Search for the cell housing the specified text and yield its [X, Y] center coordinate. 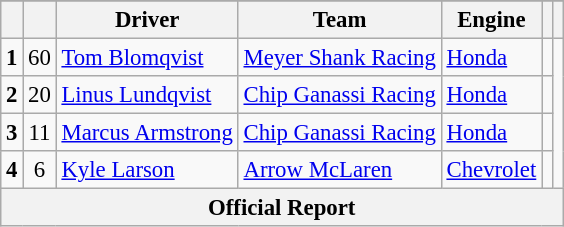
Linus Lundqvist [147, 95]
4 [12, 170]
2 [12, 95]
Engine [491, 20]
Team [340, 20]
3 [12, 133]
Official Report [282, 208]
Driver [147, 20]
Marcus Armstrong [147, 133]
6 [40, 170]
11 [40, 133]
Kyle Larson [147, 170]
Arrow McLaren [340, 170]
1 [12, 58]
Meyer Shank Racing [340, 58]
20 [40, 95]
Tom Blomqvist [147, 58]
Chevrolet [491, 170]
60 [40, 58]
